Provide the [x, y] coordinate of the cell's center where the given text is located.  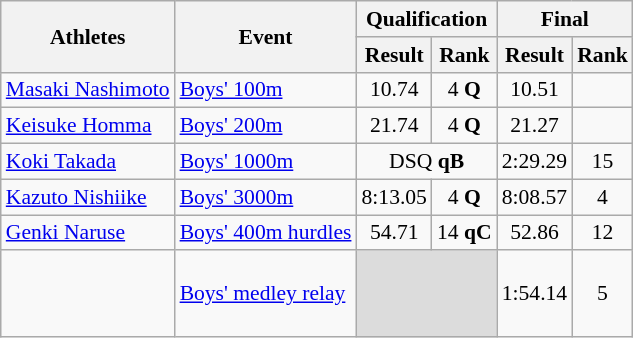
14 qC [464, 233]
Boys' 3000m [266, 197]
Boys' 400m hurdles [266, 233]
8:08.57 [534, 197]
54.71 [394, 233]
Genki Naruse [88, 233]
Koki Takada [88, 162]
Kazuto Nishiike [88, 197]
Final [565, 19]
Qualification [426, 19]
Boys' medley relay [266, 294]
Keisuke Homma [88, 126]
5 [602, 294]
1:54.14 [534, 294]
Athletes [88, 36]
DSQ qB [426, 162]
10.74 [394, 90]
8:13.05 [394, 197]
2:29.29 [534, 162]
52.86 [534, 233]
15 [602, 162]
Boys' 100m [266, 90]
Boys' 200m [266, 126]
Boys' 1000m [266, 162]
10.51 [534, 90]
21.74 [394, 126]
21.27 [534, 126]
Masaki Nashimoto [88, 90]
4 [602, 197]
12 [602, 233]
Event [266, 36]
